Search for the cell housing the specified text and yield its [X, Y] center coordinate. 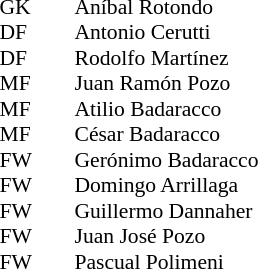
Juan José Pozo [166, 237]
Domingo Arrillaga [166, 185]
César Badaracco [166, 135]
Atilio Badaracco [166, 109]
Gerónimo Badaracco [166, 160]
Juan Ramón Pozo [166, 83]
Antonio Cerutti [166, 33]
Rodolfo Martínez [166, 58]
Guillermo Dannaher [166, 211]
